Identify which cell holds the provided text, then report its [x, y] central coordinate. 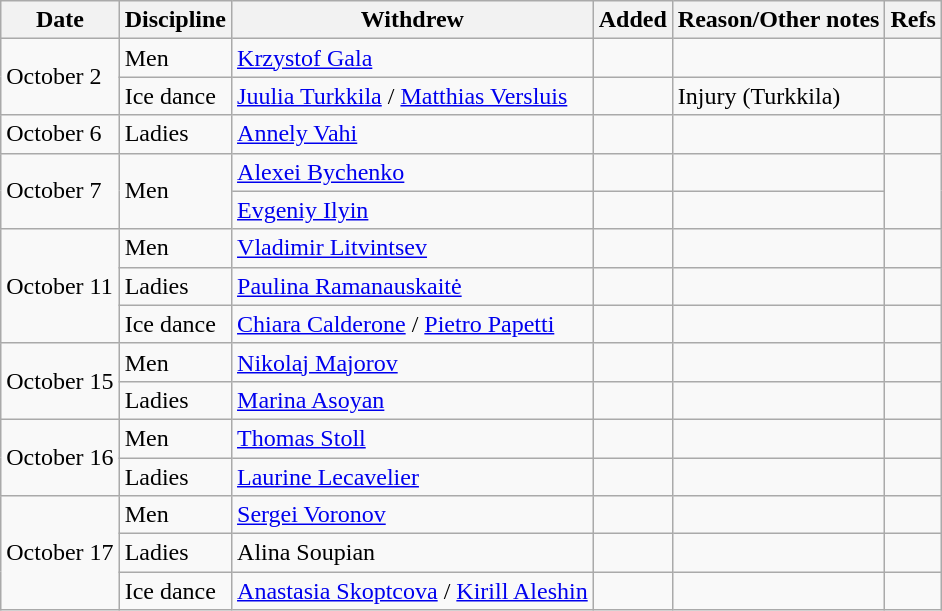
Sergei Voronov [413, 515]
October 11 [60, 286]
Marina Asoyan [413, 400]
Krzystof Gala [413, 58]
Date [60, 20]
October 16 [60, 457]
Chiara Calderone / Pietro Papetti [413, 324]
Annely Vahi [413, 134]
October 6 [60, 134]
October 2 [60, 77]
Anastasia Skoptcova / Kirill Aleshin [413, 591]
Nikolaj Majorov [413, 362]
Paulina Ramanauskaitė [413, 286]
Reason/Other notes [778, 20]
Alina Soupian [413, 553]
October 7 [60, 191]
Alexei Bychenko [413, 172]
Added [632, 20]
Juulia Turkkila / Matthias Versluis [413, 96]
October 15 [60, 381]
October 17 [60, 553]
Refs [913, 20]
Laurine Lecavelier [413, 477]
Discipline [175, 20]
Thomas Stoll [413, 438]
Withdrew [413, 20]
Injury (Turkkila) [778, 96]
Evgeniy Ilyin [413, 210]
Vladimir Litvintsev [413, 248]
